Determine the [X, Y] coordinate at the center of the cell enclosing the given text.  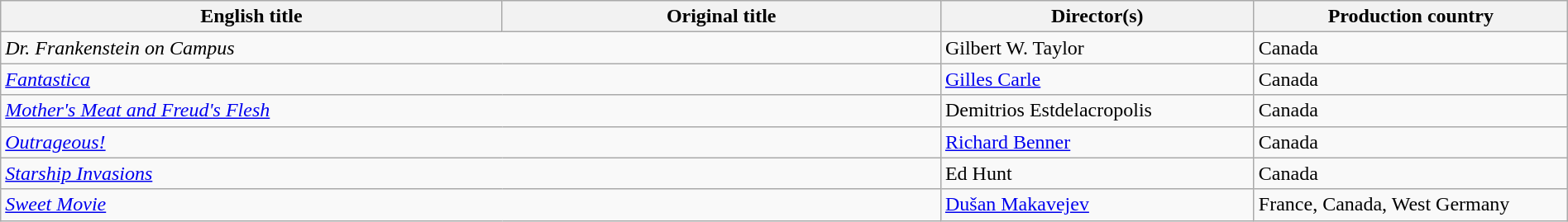
Dr. Frankenstein on Campus [471, 48]
Director(s) [1097, 17]
Gilles Carle [1097, 79]
Richard Benner [1097, 142]
Fantastica [471, 79]
Mother's Meat and Freud's Flesh [471, 111]
Ed Hunt [1097, 173]
Dušan Makavejev [1097, 205]
Outrageous! [471, 142]
Gilbert W. Taylor [1097, 48]
Starship Invasions [471, 173]
Original title [721, 17]
Production country [1411, 17]
Sweet Movie [471, 205]
Demitrios Estdelacropolis [1097, 111]
English title [251, 17]
France, Canada, West Germany [1411, 205]
